Identify which cell holds the provided text, then report its [X, Y] central coordinate. 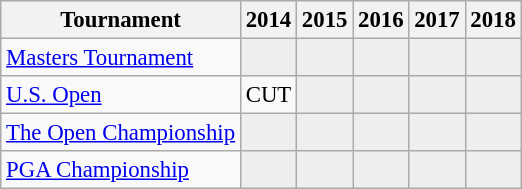
The Open Championship [121, 133]
2018 [493, 20]
CUT [268, 95]
2014 [268, 20]
2016 [381, 20]
2015 [325, 20]
PGA Championship [121, 170]
Masters Tournament [121, 58]
2017 [437, 20]
Tournament [121, 20]
U.S. Open [121, 95]
